Provide the (x, y) coordinate of the cell's center where the given text is located.  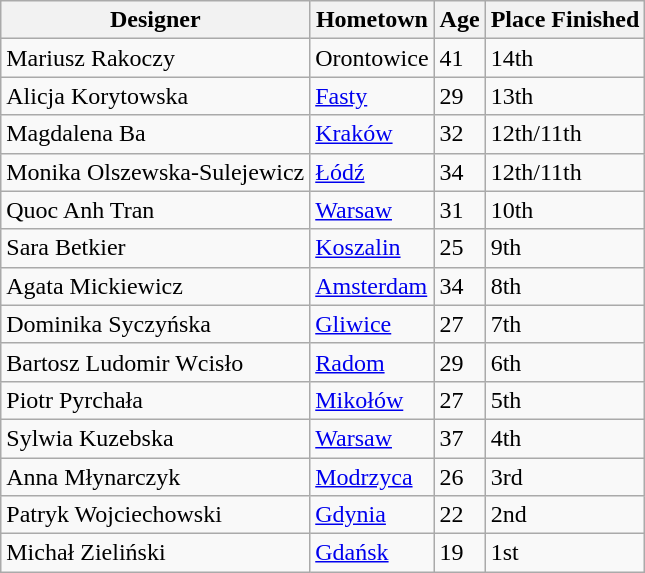
Magdalena Ba (156, 134)
2nd (565, 515)
Monika Olszewska-Sulejewicz (156, 172)
Gliwice (372, 324)
Mariusz Rakoczy (156, 58)
Quoc Anh Tran (156, 210)
Patryk Wojciechowski (156, 515)
Place Finished (565, 20)
26 (460, 477)
Mikołów (372, 400)
Fasty (372, 96)
Gdańsk (372, 553)
32 (460, 134)
14th (565, 58)
37 (460, 438)
Orontowice (372, 58)
13th (565, 96)
Agata Mickiewicz (156, 286)
Sara Betkier (156, 248)
Piotr Pyrchała (156, 400)
25 (460, 248)
10th (565, 210)
Gdynia (372, 515)
Alicja Korytowska (156, 96)
41 (460, 58)
7th (565, 324)
Kraków (372, 134)
9th (565, 248)
Michał Zieliński (156, 553)
8th (565, 286)
Bartosz Ludomir Wcisło (156, 362)
5th (565, 400)
31 (460, 210)
Designer (156, 20)
Hometown (372, 20)
19 (460, 553)
Modrzyca (372, 477)
Amsterdam (372, 286)
Radom (372, 362)
3rd (565, 477)
Łódź (372, 172)
4th (565, 438)
1st (565, 553)
Age (460, 20)
Koszalin (372, 248)
Dominika Syczyńska (156, 324)
22 (460, 515)
6th (565, 362)
Anna Młynarczyk (156, 477)
Sylwia Kuzebska (156, 438)
